For the text-containing cell, return its midpoint in [X, Y] coordinate format. 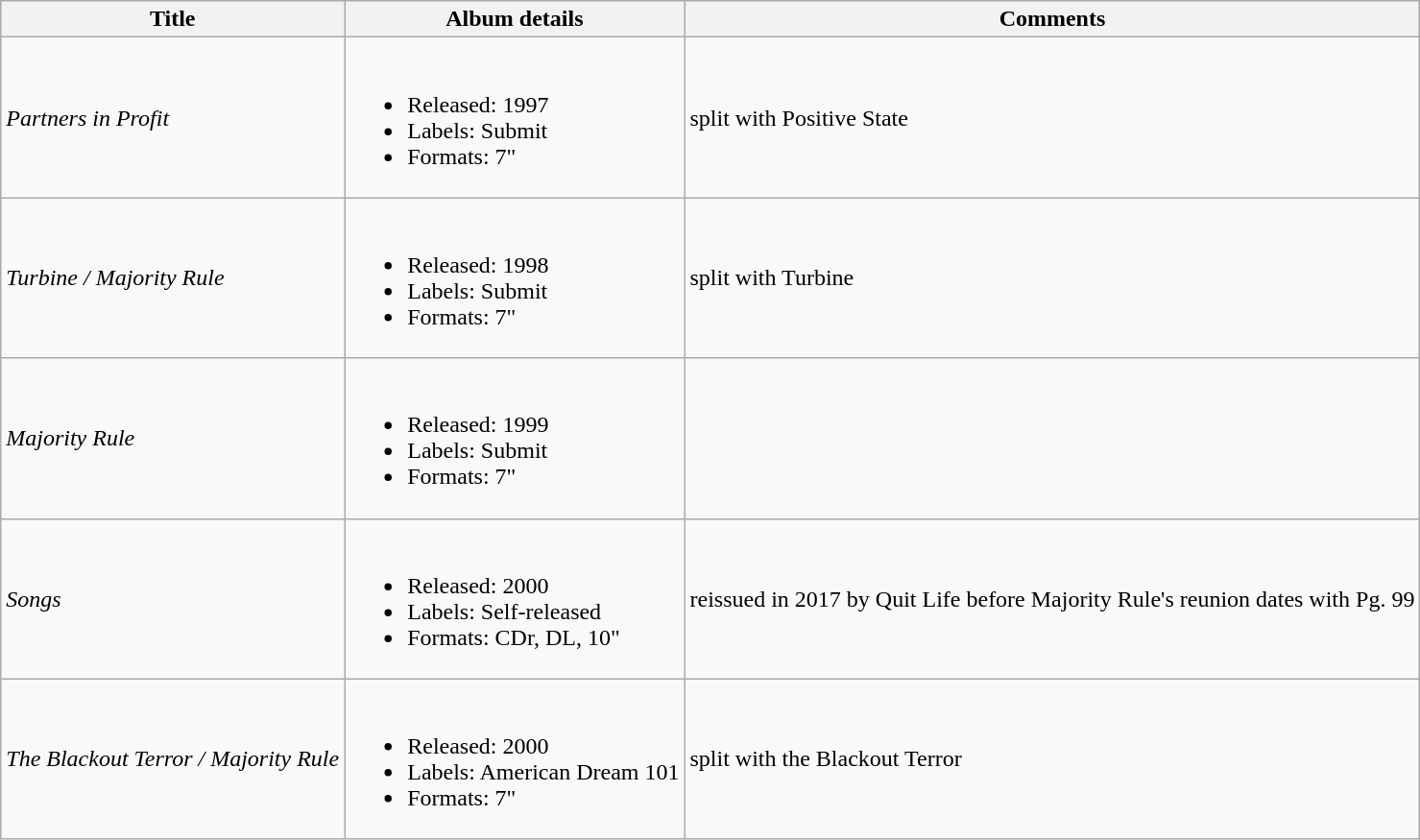
reissued in 2017 by Quit Life before Majority Rule's reunion dates with Pg. 99 [1052, 599]
split with Positive State [1052, 117]
Majority Rule [173, 438]
Turbine / Majority Rule [173, 278]
Comments [1052, 19]
Released: 2000Labels: Self-releasedFormats: CDr, DL, 10" [515, 599]
Released: 1998Labels: SubmitFormats: 7" [515, 278]
Title [173, 19]
Released: 1999Labels: SubmitFormats: 7" [515, 438]
The Blackout Terror / Majority Rule [173, 758]
split with Turbine [1052, 278]
Released: 1997Labels: SubmitFormats: 7" [515, 117]
Songs [173, 599]
Partners in Profit [173, 117]
split with the Blackout Terror [1052, 758]
Released: 2000Labels: American Dream 101Formats: 7" [515, 758]
Album details [515, 19]
